Identify which cell holds the provided text, then report its [x, y] central coordinate. 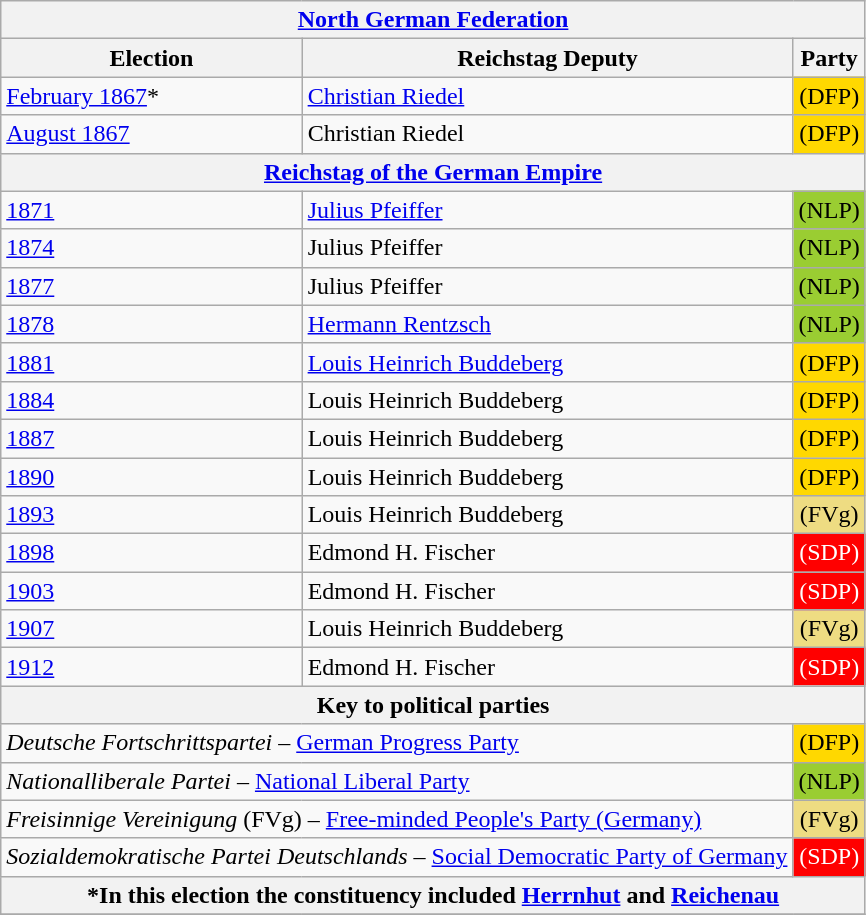
Freisinnige Vereinigung (FVg) – Free-minded People's Party (Germany) [397, 819]
1884 [152, 400]
1878 [152, 324]
Nationalliberale Partei – National Liberal Party [397, 781]
Reichstag Deputy [548, 58]
1907 [152, 629]
1893 [152, 515]
Hermann Rentzsch [548, 324]
1887 [152, 438]
1871 [152, 210]
Reichstag of the German Empire [434, 172]
*In this election the constituency included Herrnhut and Reichenau [434, 895]
Deutsche Fortschrittspartei – German Progress Party [397, 743]
1898 [152, 553]
1912 [152, 667]
February 1867* [152, 96]
North German Federation [434, 20]
1881 [152, 362]
August 1867 [152, 134]
Party [829, 58]
Key to political parties [434, 705]
1874 [152, 248]
1877 [152, 286]
Election [152, 58]
1890 [152, 477]
1903 [152, 591]
Sozialdemokratische Partei Deutschlands – Social Democratic Party of Germany [397, 857]
